Find where the given text appears and provide that cell's center as [X, Y] coordinate. 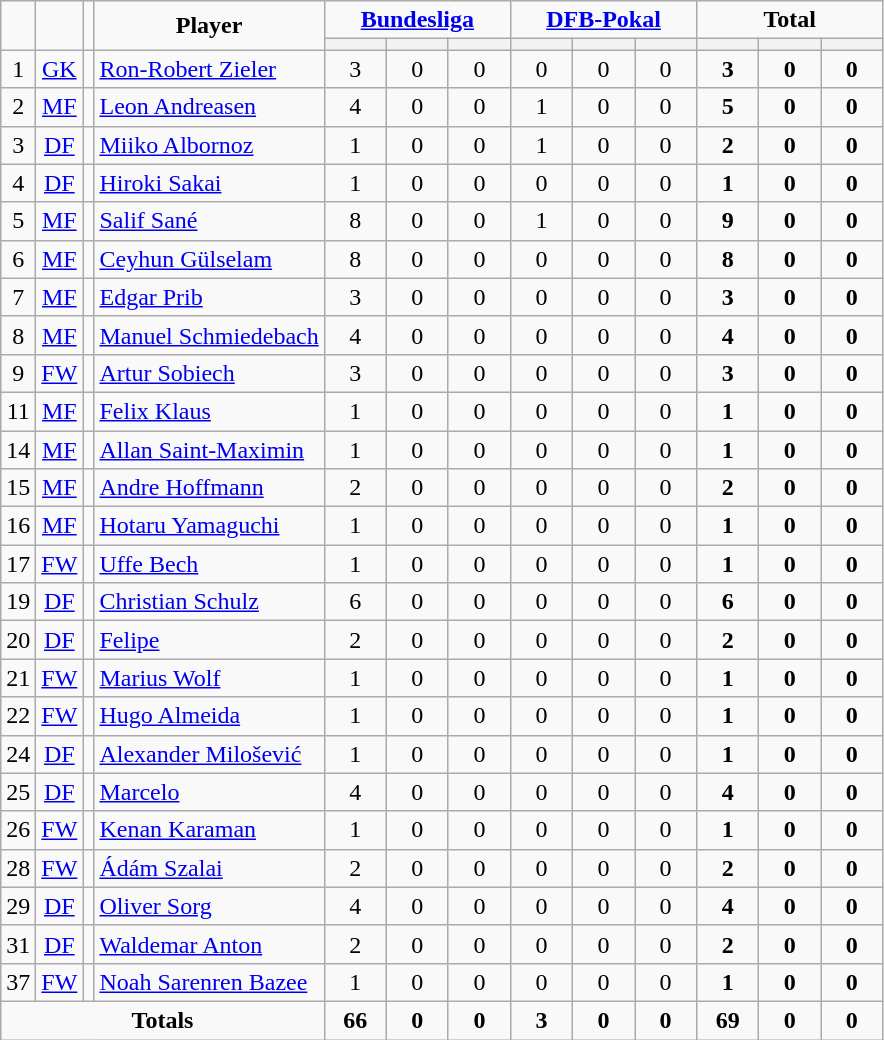
Marcelo [209, 792]
DFB-Pokal [603, 20]
29 [18, 906]
Uffe Bech [209, 564]
7 [18, 297]
66 [355, 1020]
Kenan Karaman [209, 830]
37 [18, 982]
Alexander Milošević [209, 754]
16 [18, 526]
Hugo Almeida [209, 716]
Ádám Szalai [209, 868]
Marius Wolf [209, 678]
Allan Saint-Maximin [209, 449]
21 [18, 678]
Artur Sobiech [209, 373]
Hotaru Yamaguchi [209, 526]
22 [18, 716]
14 [18, 449]
Felipe [209, 640]
Noah Sarenren Bazee [209, 982]
24 [18, 754]
15 [18, 488]
31 [18, 944]
26 [18, 830]
Player [209, 26]
Salif Sané [209, 221]
Leon Andreasen [209, 107]
20 [18, 640]
25 [18, 792]
Waldemar Anton [209, 944]
28 [18, 868]
17 [18, 564]
Christian Schulz [209, 602]
Felix Klaus [209, 411]
Bundesliga [417, 20]
Ceyhun Gülselam [209, 259]
Edgar Prib [209, 297]
Totals [163, 1020]
69 [728, 1020]
Hiroki Sakai [209, 183]
Ron-Robert Zieler [209, 69]
Manuel Schmiedebach [209, 335]
Miiko Albornoz [209, 145]
11 [18, 411]
19 [18, 602]
Total [790, 20]
Andre Hoffmann [209, 488]
GK [60, 69]
Oliver Sorg [209, 906]
